Locate the cell with the specified text and output its (X, Y) center coordinate. 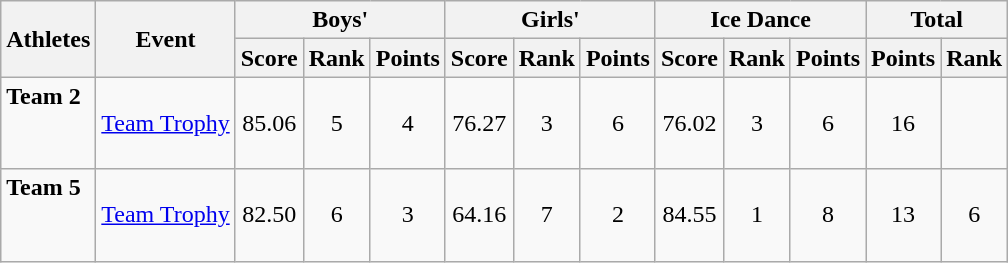
76.02 (689, 123)
7 (546, 215)
8 (828, 215)
76.27 (479, 123)
Ice Dance (760, 20)
5 (336, 123)
82.50 (269, 215)
Event (166, 39)
Boys' (340, 20)
2 (618, 215)
13 (904, 215)
Team 2 (48, 123)
64.16 (479, 215)
Athletes (48, 39)
84.55 (689, 215)
Total (937, 20)
85.06 (269, 123)
4 (408, 123)
Girls' (550, 20)
Team 5 (48, 215)
1 (756, 215)
16 (904, 123)
